Pinpoint the cell where the given text exists, returning its (X, Y) midpoint coordinate. 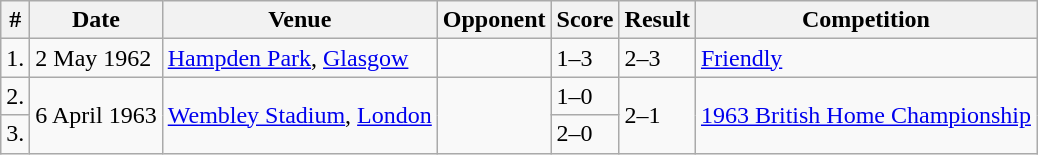
1. (16, 58)
Wembley Stadium, London (300, 115)
2–1 (657, 115)
1963 British Home Championship (866, 115)
6 April 1963 (96, 115)
2–0 (585, 134)
1–0 (585, 96)
Competition (866, 20)
Date (96, 20)
Venue (300, 20)
2. (16, 96)
Hampden Park, Glasgow (300, 58)
Score (585, 20)
3. (16, 134)
2 May 1962 (96, 58)
Result (657, 20)
1–3 (585, 58)
# (16, 20)
Opponent (494, 20)
Friendly (866, 58)
2–3 (657, 58)
